Find where the given text appears and provide that cell's center as (x, y) coordinate. 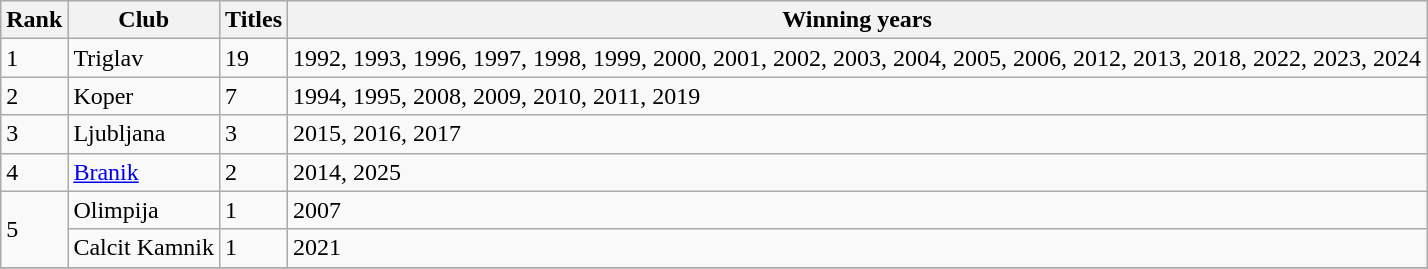
2015, 2016, 2017 (858, 134)
2007 (858, 210)
1994, 1995, 2008, 2009, 2010, 2011, 2019 (858, 96)
Rank (34, 20)
Koper (144, 96)
4 (34, 172)
19 (254, 58)
Branik (144, 172)
Winning years (858, 20)
1992, 1993, 1996, 1997, 1998, 1999, 2000, 2001, 2002, 2003, 2004, 2005, 2006, 2012, 2013, 2018, 2022, 2023, 2024 (858, 58)
2014, 2025 (858, 172)
5 (34, 229)
Calcit Kamnik (144, 248)
Titles (254, 20)
Ljubljana (144, 134)
Club (144, 20)
2021 (858, 248)
Triglav (144, 58)
Olimpija (144, 210)
7 (254, 96)
